Determine the (X, Y) coordinate at the center of the cell enclosing the given text.  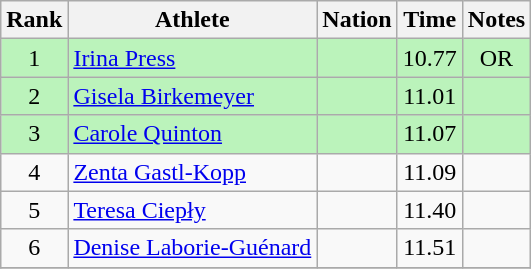
10.77 (430, 58)
11.07 (430, 134)
Zenta Gastl-Kopp (192, 172)
Irina Press (192, 58)
5 (34, 210)
11.01 (430, 96)
Notes (496, 20)
4 (34, 172)
Gisela Birkemeyer (192, 96)
OR (496, 58)
Carole Quinton (192, 134)
Denise Laborie-Guénard (192, 248)
Rank (34, 20)
11.09 (430, 172)
Teresa Ciepły (192, 210)
11.51 (430, 248)
Nation (357, 20)
2 (34, 96)
Athlete (192, 20)
Time (430, 20)
1 (34, 58)
6 (34, 248)
3 (34, 134)
11.40 (430, 210)
